Provide the [X, Y] coordinate of the cell's center where the given text is located.  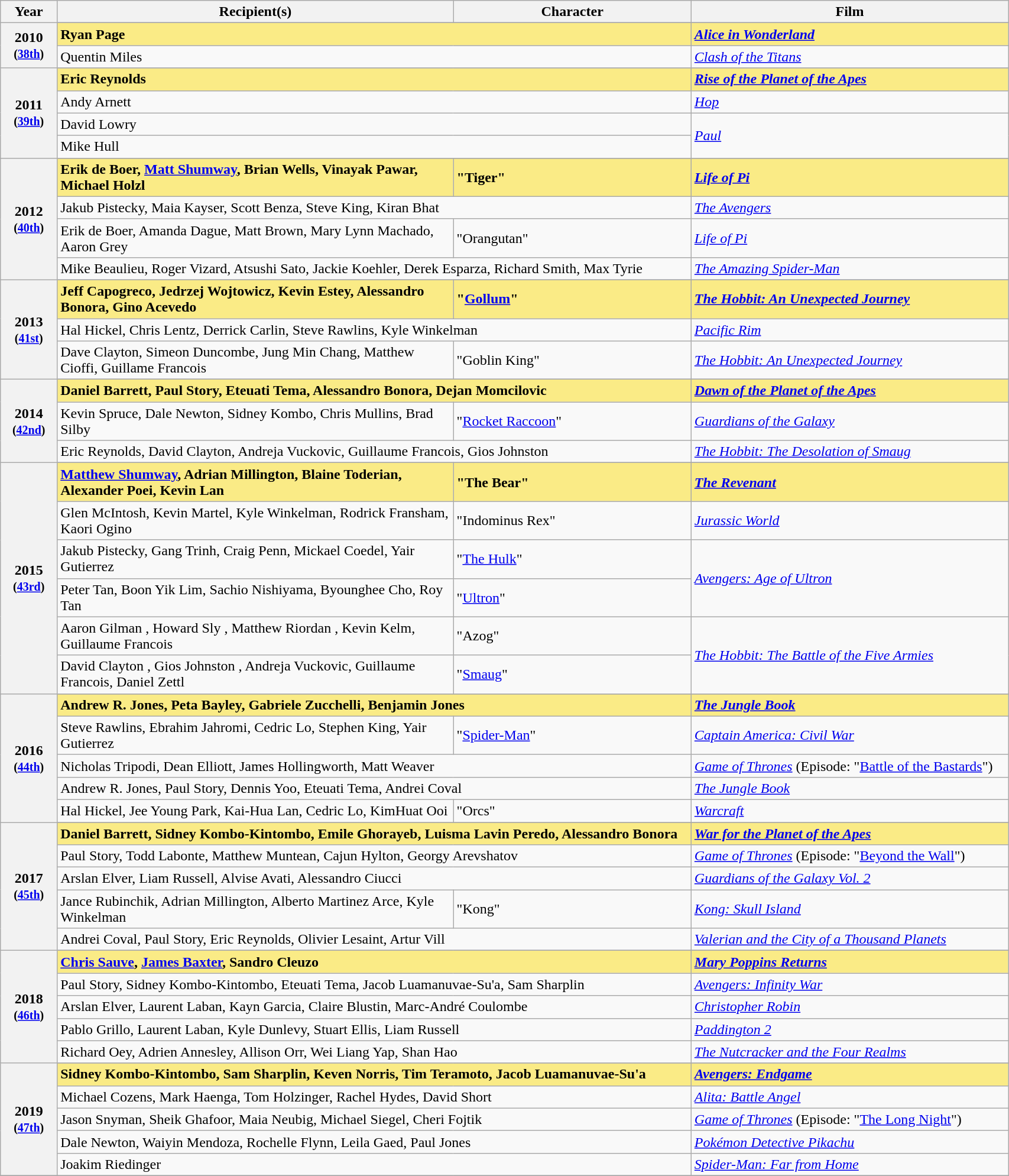
Mary Poppins Returns [849, 962]
Aaron Gilman , Howard Sly , Matthew Riordan , Kevin Kelm, Guillaume Francois [255, 636]
Hop [849, 102]
Dave Clayton, Simeon Duncombe, Jung Min Chang, Matthew Cioffi, Guillame Francois [255, 361]
Richard Oey, Adrien Annesley, Allison Orr, Wei Liang Yap, Shan Hao [375, 1052]
Michael Cozens, Mark Haenga, Tom Holzinger, Rachel Hydes, David Short [375, 1097]
"Indominus Rex" [572, 520]
Hal Hickel, Jee Young Park, Kai-Hua Lan, Cedric Lo, KimHuat Ooi [255, 811]
Erik de Boer, Matt Shumway, Brian Wells, Vinayak Pawar, Michael Holzl [255, 177]
Mike Hull [375, 147]
Avengers: Infinity War [849, 984]
2010 (38th) [29, 46]
Andrew R. Jones, Peta Bayley, Gabriele Zucchelli, Benjamin Jones [375, 705]
Glen McIntosh, Kevin Martel, Kyle Winkelman, Rodrick Fransham, Kaori Ogino [255, 520]
"Orangutan" [572, 238]
Guardians of the Galaxy [849, 421]
Jason Snyman, Sheik Ghafoor, Maia Neubig, Michael Siegel, Cheri Fojtik [375, 1119]
Rise of the Planet of the Apes [849, 79]
Paul [849, 135]
Game of Thrones (Episode: "Battle of the Bastards") [849, 766]
"Kong" [572, 909]
Guardians of the Galaxy Vol. 2 [849, 879]
Avengers: Age of Ultron [849, 578]
Arslan Elver, Liam Russell, Alvise Avati, Alessandro Ciucci [375, 879]
The Amazing Spider-Man [849, 268]
Peter Tan, Boon Yik Lim, Sachio Nishiyama, Byounghee Cho, Roy Tan [255, 597]
Character [572, 12]
Pablo Grillo, Laurent Laban, Kyle Dunlevy, Stuart Ellis, Liam Russell [375, 1029]
Year [29, 12]
The Avengers [849, 208]
2015 (43rd) [29, 578]
Jance Rubinchik, Adrian Millington, Alberto Martinez Arce, Kyle Winkelman [255, 909]
"Gollum" [572, 299]
War for the Planet of the Apes [849, 833]
Nicholas Tripodi, Dean Elliott, James Hollingworth, Matt Weaver [375, 766]
"Tiger" [572, 177]
2011 (39th) [29, 113]
Jakub Pistecky, Gang Trinh, Craig Penn, Mickael Coedel, Yair Gutierrez [255, 559]
Film [849, 12]
2014 (42nd) [29, 421]
"Azog" [572, 636]
Clash of the Titans [849, 57]
Ryan Page [375, 34]
Valerian and the City of a Thousand Planets [849, 939]
Andrew R. Jones, Paul Story, Dennis Yoo, Eteuati Tema, Andrei Coval [375, 788]
Game of Thrones (Episode: "The Long Night") [849, 1119]
Kong: Skull Island [849, 909]
Avengers: Endgame [849, 1074]
Arslan Elver, Laurent Laban, Kayn Garcia, Claire Blustin, Marc-André Coulombe [375, 1007]
"Orcs" [572, 811]
"The Hulk" [572, 559]
Pacific Rim [849, 329]
Alice in Wonderland [849, 34]
Steve Rawlins, Ebrahim Jahromi, Cedric Lo, Stephen King, Yair Gutierrez [255, 736]
The Hobbit: The Desolation of Smaug [849, 452]
2016 (44th) [29, 758]
David Lowry [375, 124]
"Spider-Man" [572, 736]
2013 (41st) [29, 329]
David Clayton , Gios Johnston , Andreja Vuckovic, Guillaume Francois, Daniel Zettl [255, 674]
Eric Reynolds [375, 79]
"Rocket Raccoon" [572, 421]
Paddington 2 [849, 1029]
"Goblin King" [572, 361]
Christopher Robin [849, 1007]
Warcraft [849, 811]
Erik de Boer, Amanda Dague, Matt Brown, Mary Lynn Machado, Aaron Grey [255, 238]
Sidney Kombo-Kintombo, Sam Sharplin, Keven Norris, Tim Teramoto, Jacob Luamanuvae-Su'a [375, 1074]
Andrei Coval, Paul Story, Eric Reynolds, Olivier Lesaint, Artur Vill [375, 939]
Daniel Barrett, Paul Story, Eteuati Tema, Alessandro Bonora, Dejan Momcilovic [375, 391]
Spider-Man: Far from Home [849, 1164]
2017 (45th) [29, 886]
2018 (46th) [29, 1007]
"Ultron" [572, 597]
Chris Sauve, James Baxter, Sandro Cleuzo [375, 962]
Andy Arnett [375, 102]
Paul Story, Todd Labonte, Matthew Muntean, Cajun Hylton, Georgy Arevshatov [375, 856]
Jeff Capogreco, Jedrzej Wojtowicz, Kevin Estey, Alessandro Bonora, Gino Acevedo [255, 299]
Joakim Riedinger [375, 1164]
"Smaug" [572, 674]
Daniel Barrett, Sidney Kombo-Kintombo, Emile Ghorayeb, Luisma Lavin Peredo, Alessandro Bonora [375, 833]
Paul Story, Sidney Kombo-Kintombo, Eteuati Tema, Jacob Luamanuvae-Su'a, Sam Sharplin [375, 984]
Dawn of the Planet of the Apes [849, 391]
Quentin Miles [375, 57]
The Revenant [849, 482]
Recipient(s) [255, 12]
Dale Newton, Waiyin Mendoza, Rochelle Flynn, Leila Gaed, Paul Jones [375, 1142]
Matthew Shumway, Adrian Millington, Blaine Toderian, Alexander Poei, Kevin Lan [255, 482]
Game of Thrones (Episode: "Beyond the Wall") [849, 856]
Alita: Battle Angel [849, 1097]
2012 (40th) [29, 219]
The Nutcracker and the Four Realms [849, 1052]
Hal Hickel, Chris Lentz, Derrick Carlin, Steve Rawlins, Kyle Winkelman [375, 329]
Pokémon Detective Pikachu [849, 1142]
Jurassic World [849, 520]
Eric Reynolds, David Clayton, Andreja Vuckovic, Guillaume Francois, Gios Johnston [375, 452]
Captain America: Civil War [849, 736]
"The Bear" [572, 482]
Mike Beaulieu, Roger Vizard, Atsushi Sato, Jackie Koehler, Derek Esparza, Richard Smith, Max Tyrie [375, 268]
The Hobbit: The Battle of the Five Armies [849, 655]
Jakub Pistecky, Maia Kayser, Scott Benza, Steve King, Kiran Bhat [375, 208]
2019 (47th) [29, 1119]
Kevin Spruce, Dale Newton, Sidney Kombo, Chris Mullins, Brad Silby [255, 421]
